Pinpoint the cell where the given text exists, returning its [x, y] midpoint coordinate. 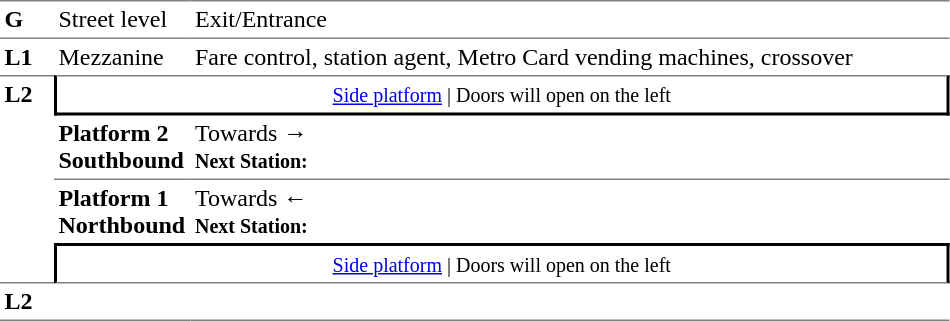
Towards ← Next Station: [570, 212]
Platform 1Northbound [122, 212]
Street level [122, 20]
Fare control, station agent, Metro Card vending machines, crossover [570, 57]
L1 [27, 57]
G [27, 20]
Platform 2Southbound [122, 148]
L2 [27, 179]
Exit/Entrance [570, 20]
Mezzanine [122, 57]
Towards → Next Station: [570, 148]
